Output the (X, Y) coordinate of the center of the cell containing the given text.  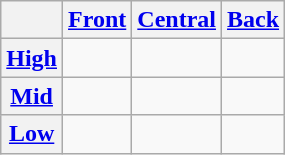
Front (98, 20)
Mid (32, 96)
Central (177, 20)
High (32, 58)
Back (254, 20)
Low (32, 134)
